Capture the cell that displays the provided text and extract its (X, Y) central coordinate. 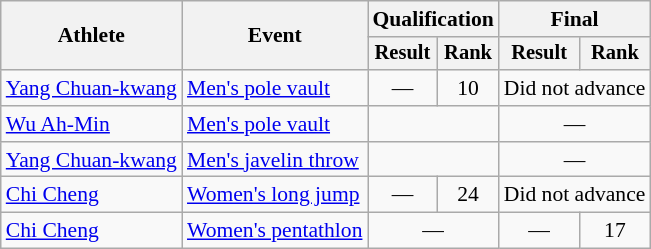
Event (275, 36)
Wu Ah-Min (92, 124)
Qualification (434, 19)
Athlete (92, 36)
Final (575, 19)
10 (468, 88)
Women's long jump (275, 195)
17 (614, 231)
Men's javelin throw (275, 160)
24 (468, 195)
Women's pentathlon (275, 231)
